For the text-containing cell, return its midpoint in [X, Y] coordinate format. 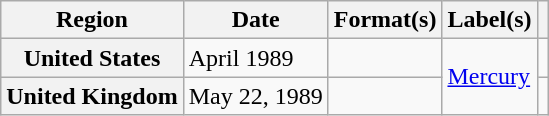
United States [92, 58]
Format(s) [385, 20]
Mercury [490, 77]
United Kingdom [92, 96]
Date [256, 20]
April 1989 [256, 58]
Region [92, 20]
May 22, 1989 [256, 96]
Label(s) [490, 20]
